Search for the cell housing the specified text and yield its (X, Y) center coordinate. 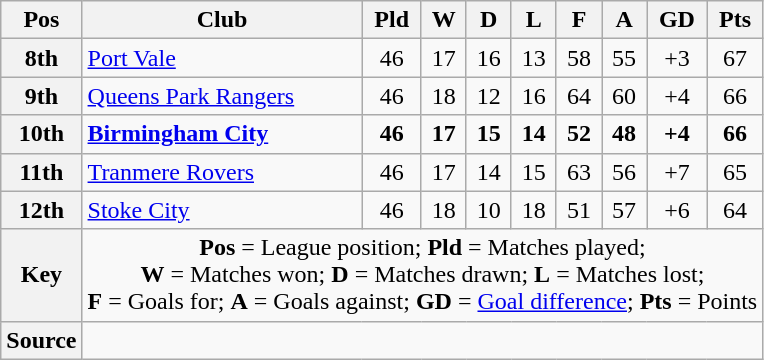
11th (42, 172)
Club (222, 20)
48 (624, 134)
51 (578, 210)
Pld (392, 20)
65 (735, 172)
52 (578, 134)
57 (624, 210)
Tranmere Rovers (222, 172)
Key (42, 275)
+7 (678, 172)
58 (578, 58)
12th (42, 210)
Pts (735, 20)
Queens Park Rangers (222, 96)
+3 (678, 58)
8th (42, 58)
60 (624, 96)
13 (534, 58)
A (624, 20)
63 (578, 172)
Birmingham City (222, 134)
+6 (678, 210)
Stoke City (222, 210)
55 (624, 58)
GD (678, 20)
10 (488, 210)
Pos (42, 20)
Port Vale (222, 58)
W (444, 20)
67 (735, 58)
L (534, 20)
D (488, 20)
9th (42, 96)
10th (42, 134)
F (578, 20)
12 (488, 96)
Source (42, 340)
56 (624, 172)
